Detect which cell encompasses the target text, then output its (X, Y) center coordinate. 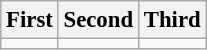
Third (172, 20)
First (30, 20)
Second (98, 20)
